Output the [X, Y] coordinate of the center of the cell containing the given text.  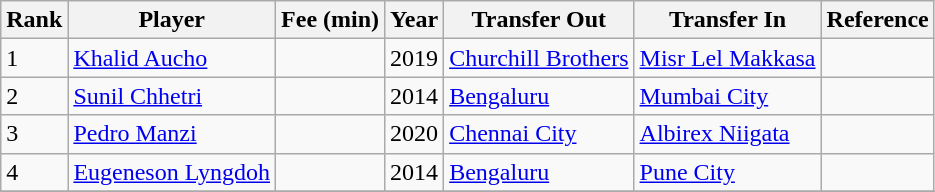
Reference [878, 20]
2020 [414, 134]
Transfer Out [539, 20]
Churchill Brothers [539, 58]
4 [34, 172]
Albirex Niigata [728, 134]
Misr Lel Makkasa [728, 58]
3 [34, 134]
Mumbai City [728, 96]
Player [172, 20]
Pune City [728, 172]
Fee (min) [330, 20]
Pedro Manzi [172, 134]
Eugeneson Lyngdoh [172, 172]
Khalid Aucho [172, 58]
Rank [34, 20]
Year [414, 20]
1 [34, 58]
2019 [414, 58]
Sunil Chhetri [172, 96]
2 [34, 96]
Chennai City [539, 134]
Transfer In [728, 20]
